Scan for the cell matching the given text and deliver its (x, y) coordinate at center. 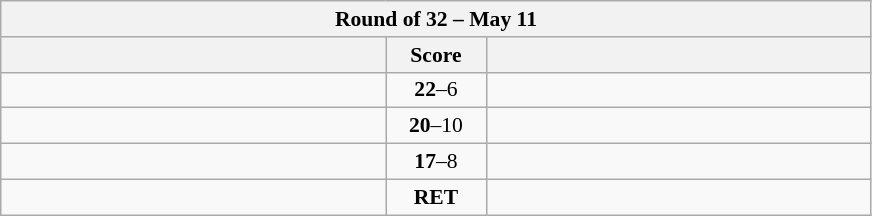
RET (436, 197)
17–8 (436, 162)
22–6 (436, 90)
Round of 32 – May 11 (436, 19)
20–10 (436, 126)
Score (436, 55)
